Extract the [x, y] coordinate from the center of the cell holding the provided text.  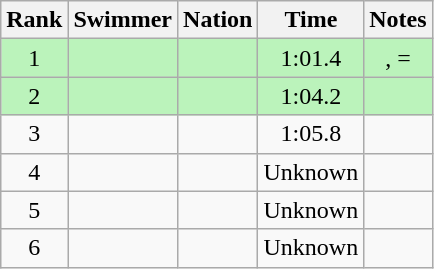
Swimmer [123, 20]
, = [398, 58]
1:01.4 [311, 58]
2 [34, 96]
Notes [398, 20]
4 [34, 172]
1:04.2 [311, 96]
3 [34, 134]
Time [311, 20]
5 [34, 210]
Rank [34, 20]
1:05.8 [311, 134]
Nation [218, 20]
1 [34, 58]
6 [34, 248]
